Extract the (x, y) coordinate from the center of the cell holding the provided text.  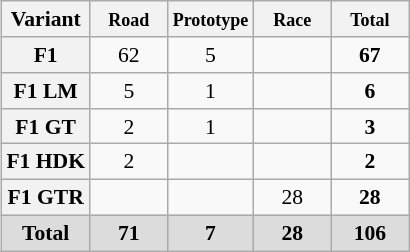
3 (370, 126)
7 (211, 233)
F1 HDK (46, 162)
6 (370, 91)
Variant (46, 19)
62 (129, 55)
71 (129, 233)
F1 GTR (46, 197)
Road (129, 19)
67 (370, 55)
106 (370, 233)
F1 LM (46, 91)
F1 GT (46, 126)
Race (292, 19)
F1 (46, 55)
Prototype (211, 19)
